Extract the (x, y) coordinate from the center of the cell holding the provided text.  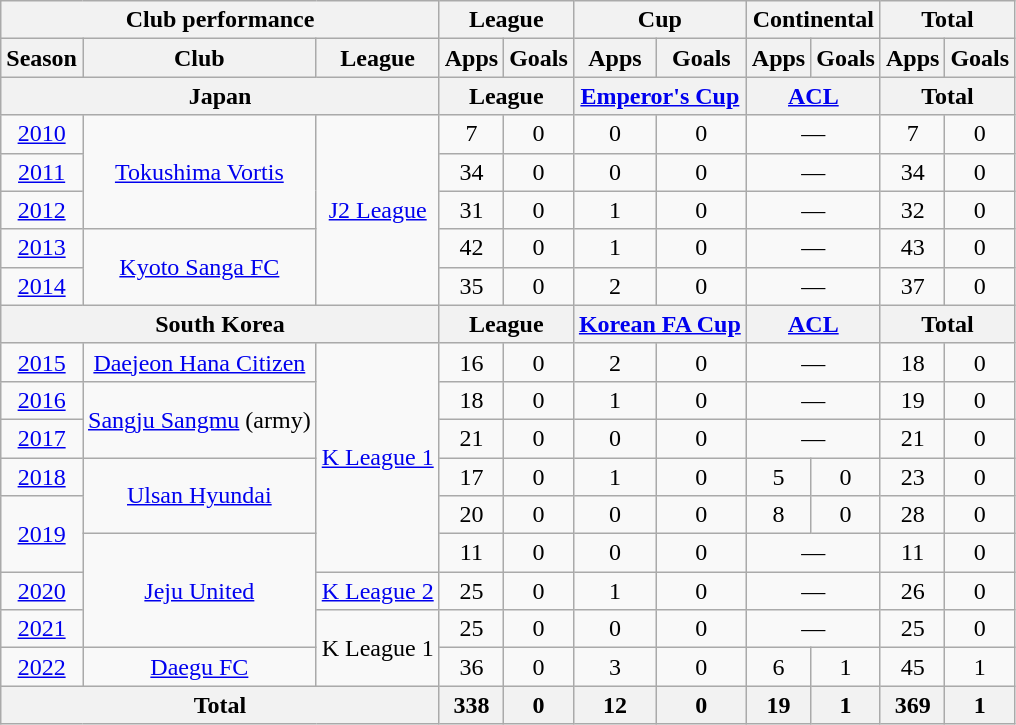
2018 (42, 477)
2014 (42, 286)
26 (912, 591)
Club (199, 58)
2010 (42, 134)
8 (778, 515)
Daejeon Hana Citizen (199, 362)
J2 League (378, 210)
2011 (42, 172)
42 (471, 248)
2017 (42, 438)
31 (471, 210)
43 (912, 248)
2015 (42, 362)
35 (471, 286)
K League 2 (378, 591)
28 (912, 515)
5 (778, 477)
Cup (660, 20)
2016 (42, 400)
Jeju United (199, 591)
12 (614, 705)
2012 (42, 210)
2013 (42, 248)
Kyoto Sanga FC (199, 267)
2020 (42, 591)
23 (912, 477)
South Korea (220, 324)
2021 (42, 629)
6 (778, 667)
16 (471, 362)
32 (912, 210)
Club performance (220, 20)
Korean FA Cup (660, 324)
338 (471, 705)
36 (471, 667)
369 (912, 705)
Sangju Sangmu (army) (199, 419)
37 (912, 286)
3 (614, 667)
Continental (813, 20)
Ulsan Hyundai (199, 496)
20 (471, 515)
2022 (42, 667)
Season (42, 58)
Emperor's Cup (660, 96)
Tokushima Vortis (199, 172)
Japan (220, 96)
17 (471, 477)
2019 (42, 534)
Daegu FC (199, 667)
45 (912, 667)
